Output the (x, y) coordinate of the center of the cell containing the given text.  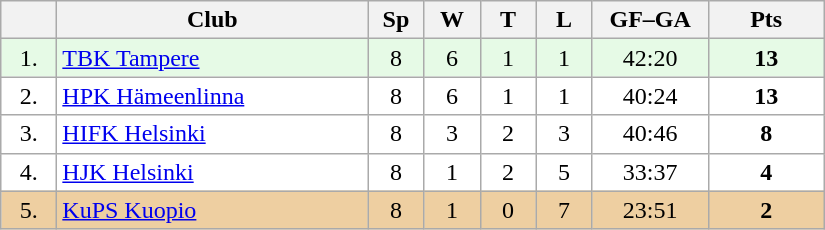
42:20 (650, 58)
4. (29, 172)
3. (29, 134)
Pts (766, 20)
5. (29, 210)
L (564, 20)
33:37 (650, 172)
2. (29, 96)
TBK Tampere (212, 58)
Club (212, 20)
40:46 (650, 134)
1. (29, 58)
HJK Helsinki (212, 172)
23:51 (650, 210)
4 (766, 172)
Sp (396, 20)
HIFK Helsinki (212, 134)
GF–GA (650, 20)
KuPS Kuopio (212, 210)
HPK Hämeenlinna (212, 96)
W (452, 20)
40:24 (650, 96)
T (508, 20)
0 (508, 210)
5 (564, 172)
7 (564, 210)
